Capture the cell that displays the provided text and extract its (X, Y) central coordinate. 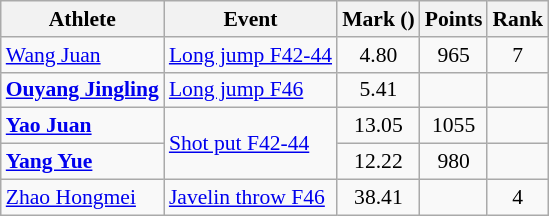
Yang Yue (82, 162)
965 (454, 55)
Ouyang Jingling (82, 90)
Long jump F42-44 (250, 55)
38.41 (378, 197)
Event (250, 19)
Rank (518, 19)
Points (454, 19)
980 (454, 162)
13.05 (378, 126)
4.80 (378, 55)
Javelin throw F46 (250, 197)
Athlete (82, 19)
12.22 (378, 162)
Shot put F42-44 (250, 144)
4 (518, 197)
Long jump F46 (250, 90)
5.41 (378, 90)
Yao Juan (82, 126)
Zhao Hongmei (82, 197)
7 (518, 55)
Mark () (378, 19)
1055 (454, 126)
Wang Juan (82, 55)
